From the cell containing the given text, extract its center point as [x, y] coordinate. 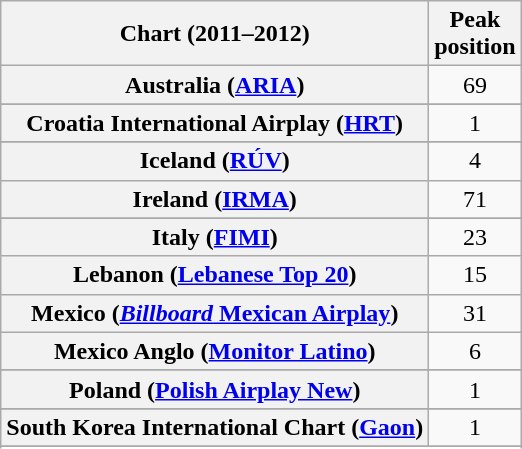
South Korea International Chart (Gaon) [215, 427]
31 [475, 313]
Poland (Polish Airplay New) [215, 389]
15 [475, 275]
Ireland (IRMA) [215, 199]
6 [475, 351]
4 [475, 161]
Lebanon (Lebanese Top 20) [215, 275]
Croatia International Airplay (HRT) [215, 123]
Iceland (RÚV) [215, 161]
Mexico (Billboard Mexican Airplay) [215, 313]
71 [475, 199]
Peakposition [475, 34]
Chart (2011–2012) [215, 34]
23 [475, 237]
Mexico Anglo (Monitor Latino) [215, 351]
Australia (ARIA) [215, 85]
Italy (FIMI) [215, 237]
69 [475, 85]
